Provide the (x, y) coordinate of the cell's center where the given text is located.  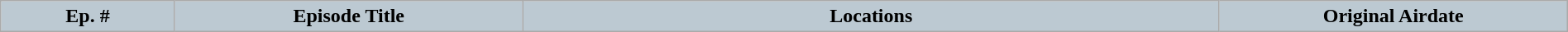
Ep. # (88, 16)
Locations (871, 16)
Episode Title (349, 16)
Original Airdate (1393, 16)
